Pinpoint the cell where the given text exists, returning its (x, y) midpoint coordinate. 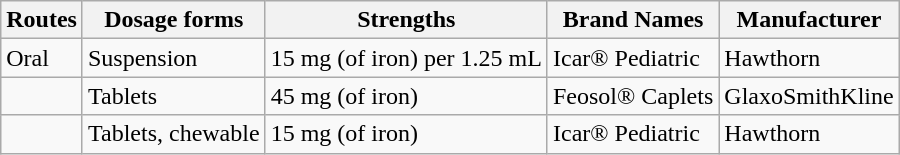
Routes (42, 20)
Brand Names (632, 20)
15 mg (of iron) per 1.25 mL (406, 58)
GlaxoSmithKline (809, 96)
45 mg (of iron) (406, 96)
Strengths (406, 20)
15 mg (of iron) (406, 134)
Dosage forms (174, 20)
Suspension (174, 58)
Tablets (174, 96)
Tablets, chewable (174, 134)
Manufacturer (809, 20)
Feosol® Caplets (632, 96)
Oral (42, 58)
